Return the [X, Y] coordinate for the center point of the cell that contains the specified text.  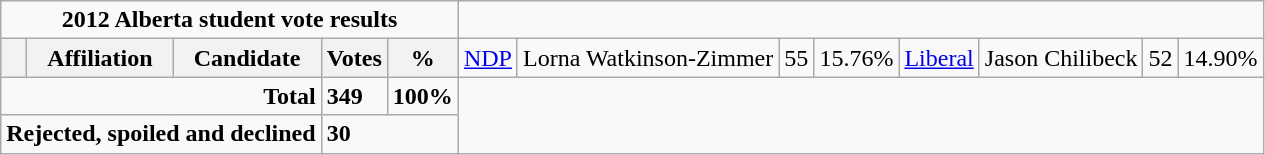
Votes [354, 58]
NDP [488, 58]
55 [796, 58]
Total [161, 96]
Lorna Watkinson-Zimmer [648, 58]
Affiliation [100, 58]
Rejected, spoiled and declined [161, 134]
100% [422, 96]
30 [390, 134]
52 [1160, 58]
349 [354, 96]
Candidate [247, 58]
2012 Alberta student vote results [230, 20]
Liberal [939, 58]
% [422, 58]
15.76% [856, 58]
Jason Chilibeck [1061, 58]
14.90% [1220, 58]
